Scan for the cell matching the given text and deliver its (X, Y) coordinate at center. 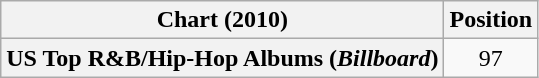
Position (491, 20)
Chart (2010) (222, 20)
97 (491, 58)
US Top R&B/Hip-Hop Albums (Billboard) (222, 58)
